Output the [X, Y] coordinate of the center of the cell containing the given text.  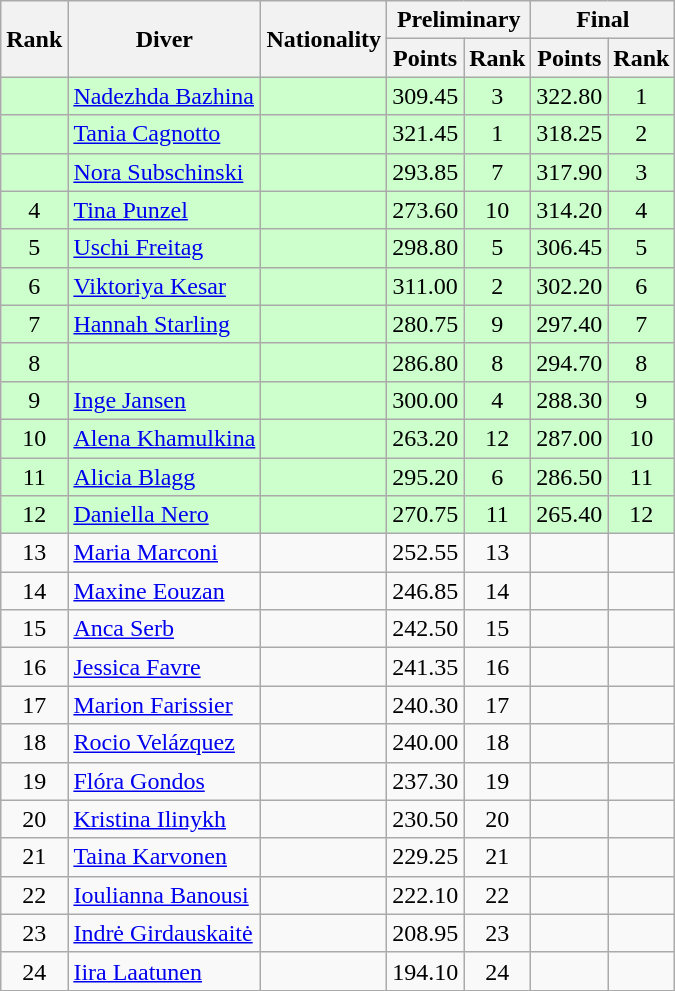
286.80 [426, 362]
Iira Laatunen [164, 971]
287.00 [570, 438]
317.90 [570, 172]
294.70 [570, 362]
265.40 [570, 515]
241.35 [426, 667]
208.95 [426, 933]
240.00 [426, 743]
Kristina Ilinykh [164, 819]
298.80 [426, 248]
Hannah Starling [164, 324]
Taina Karvonen [164, 857]
Nationality [324, 39]
Maxine Eouzan [164, 591]
263.20 [426, 438]
Preliminary [459, 20]
302.20 [570, 286]
Ioulianna Banousi [164, 895]
288.30 [570, 400]
Tina Punzel [164, 210]
Tania Cagnotto [164, 134]
Nadezhda Bazhina [164, 96]
Flóra Gondos [164, 781]
295.20 [426, 477]
300.00 [426, 400]
314.20 [570, 210]
Rocio Velázquez [164, 743]
322.80 [570, 96]
Alicia Blagg [164, 477]
222.10 [426, 895]
Jessica Favre [164, 667]
311.00 [426, 286]
242.50 [426, 629]
Inge Jansen [164, 400]
273.60 [426, 210]
Alena Khamulkina [164, 438]
321.45 [426, 134]
Final [603, 20]
Daniella Nero [164, 515]
Maria Marconi [164, 553]
246.85 [426, 591]
Diver [164, 39]
194.10 [426, 971]
240.30 [426, 705]
297.40 [570, 324]
229.25 [426, 857]
237.30 [426, 781]
Nora Subschinski [164, 172]
Uschi Freitag [164, 248]
Marion Farissier [164, 705]
252.55 [426, 553]
Indrė Girdauskaitė [164, 933]
280.75 [426, 324]
286.50 [570, 477]
293.85 [426, 172]
306.45 [570, 248]
318.25 [570, 134]
Anca Serb [164, 629]
230.50 [426, 819]
Viktoriya Kesar [164, 286]
309.45 [426, 96]
270.75 [426, 515]
